Scan for the cell matching the given text and deliver its (x, y) coordinate at center. 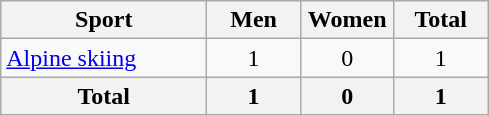
Men (254, 20)
Women (347, 20)
Sport (104, 20)
Alpine skiing (104, 58)
